Output the (X, Y) coordinate of the center of the cell containing the given text.  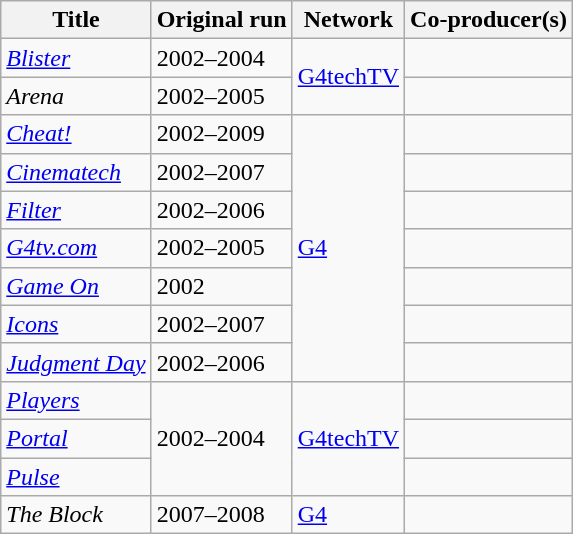
Original run (222, 20)
Filter (76, 210)
Portal (76, 438)
Cinematech (76, 172)
2007–2008 (222, 515)
Game On (76, 286)
G4tv.com (76, 248)
Blister (76, 58)
Arena (76, 96)
Players (76, 400)
Co-producer(s) (489, 20)
2002–2009 (222, 134)
2002 (222, 286)
Judgment Day (76, 362)
Icons (76, 324)
Cheat! (76, 134)
The Block (76, 515)
Network (348, 20)
Title (76, 20)
Pulse (76, 477)
